Return the [X, Y] coordinate for the center point of the cell that contains the specified text.  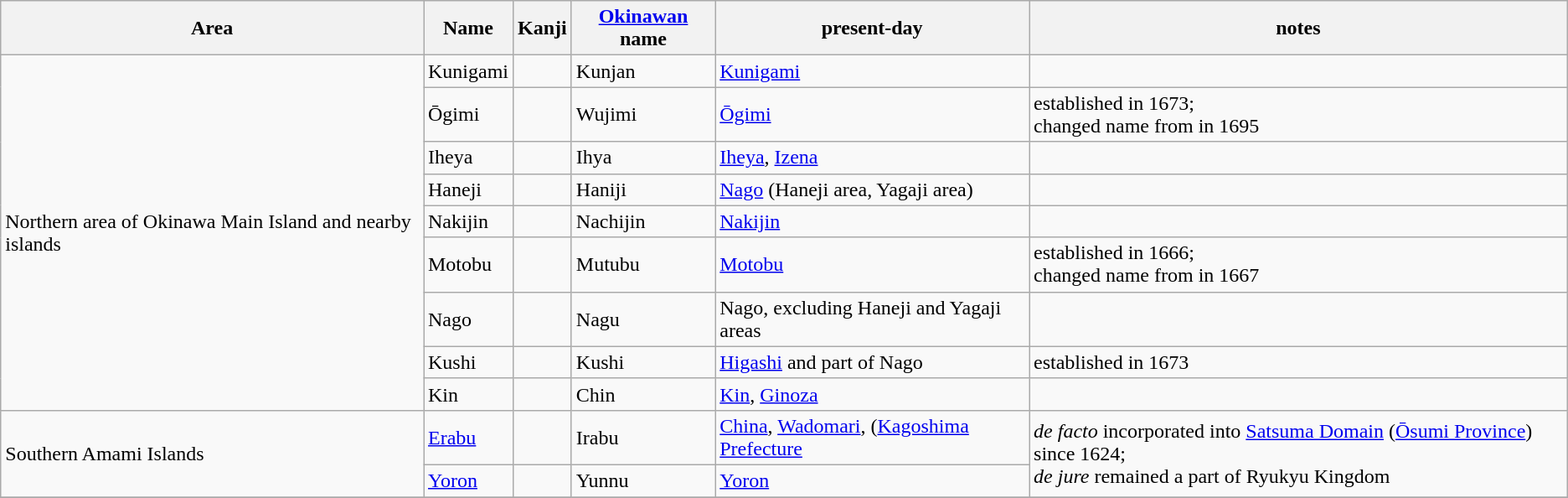
established in 1666;changed name from in 1667 [1298, 265]
Higashi and part of Nago [873, 362]
de facto incorporated into Satsuma Domain (Ōsumi Province) since 1624;de jure remained a part of Ryukyu Kingdom [1298, 453]
Wujimi [643, 114]
Okinawan name [643, 29]
China, Wadomari, (Kagoshima Prefecture [873, 438]
Nago, excluding Haneji and Yagaji areas [873, 319]
Name [469, 29]
Haneji [469, 189]
Irabu [643, 438]
Kunjan [643, 71]
Kin, Ginoza [873, 394]
Kin [469, 394]
Iheya, Izena [873, 158]
Chin [643, 394]
Southern Amami Islands [213, 453]
Area [213, 29]
Nago (Haneji area, Yagaji area) [873, 189]
established in 1673;changed name from in 1695 [1298, 114]
notes [1298, 29]
established in 1673 [1298, 362]
present-day [873, 29]
Nachijin [643, 221]
Kanji [543, 29]
Mutubu [643, 265]
Erabu [469, 438]
Haniji [643, 189]
Ihya [643, 158]
Yunnu [643, 480]
Northern area of Okinawa Main Island and nearby islands [213, 233]
Nagu [643, 319]
Nago [469, 319]
Iheya [469, 158]
